Determine the [X, Y] coordinate at the center of the cell enclosing the given text.  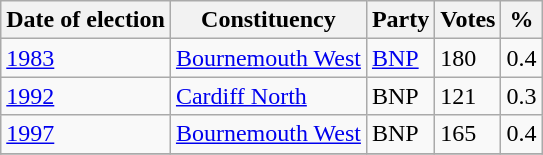
1997 [86, 134]
Cardiff North [268, 96]
Constituency [268, 20]
180 [468, 58]
Date of election [86, 20]
1983 [86, 58]
Party [400, 20]
1992 [86, 96]
165 [468, 134]
% [522, 20]
121 [468, 96]
0.3 [522, 96]
Votes [468, 20]
